Return the (x, y) coordinate for the center point of the cell that contains the specified text.  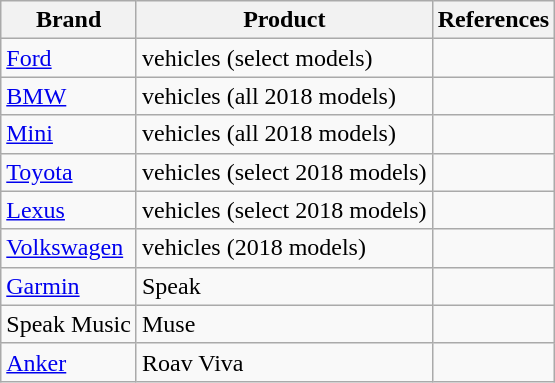
Brand (69, 20)
Anker (69, 362)
vehicles (2018 models) (284, 248)
Lexus (69, 210)
Speak (284, 286)
Speak Music (69, 324)
Ford (69, 58)
Roav Viva (284, 362)
Product (284, 20)
BMW (69, 96)
Toyota (69, 172)
Muse (284, 324)
Mini (69, 134)
vehicles (select models) (284, 58)
Garmin (69, 286)
References (494, 20)
Volkswagen (69, 248)
